Search for the cell housing the specified text and yield its [x, y] center coordinate. 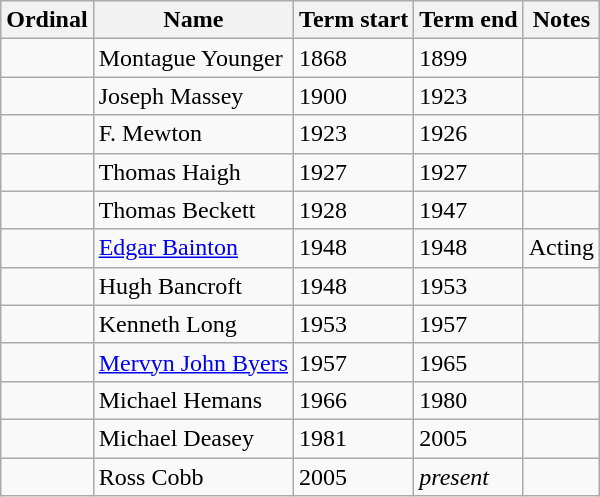
1980 [469, 400]
Hugh Bancroft [193, 286]
1899 [469, 58]
Term start [354, 20]
Notes [561, 20]
present [469, 477]
1947 [469, 210]
Acting [561, 248]
Ross Cobb [193, 477]
1900 [354, 96]
1868 [354, 58]
Joseph Massey [193, 96]
1966 [354, 400]
F. Mewton [193, 134]
1965 [469, 362]
Edgar Bainton [193, 248]
1928 [354, 210]
Name [193, 20]
Term end [469, 20]
1981 [354, 438]
Thomas Beckett [193, 210]
Montague Younger [193, 58]
Thomas Haigh [193, 172]
Mervyn John Byers [193, 362]
1926 [469, 134]
Michael Hemans [193, 400]
Ordinal [47, 20]
Kenneth Long [193, 324]
Michael Deasey [193, 438]
